For the text-containing cell, return its midpoint in (x, y) coordinate format. 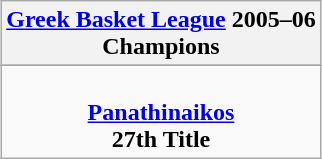
Panathinaikos27th Title (162, 112)
Greek Basket League 2005–06Champions (162, 34)
